Extract the (x, y) coordinate from the center of the cell holding the provided text.  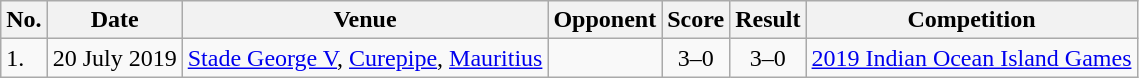
Date (114, 20)
Result (768, 20)
No. (24, 20)
Score (696, 20)
Venue (365, 20)
2019 Indian Ocean Island Games (972, 58)
Opponent (605, 20)
Stade George V, Curepipe, Mauritius (365, 58)
1. (24, 58)
20 July 2019 (114, 58)
Competition (972, 20)
